Extract the [x, y] coordinate from the center of the cell holding the provided text.  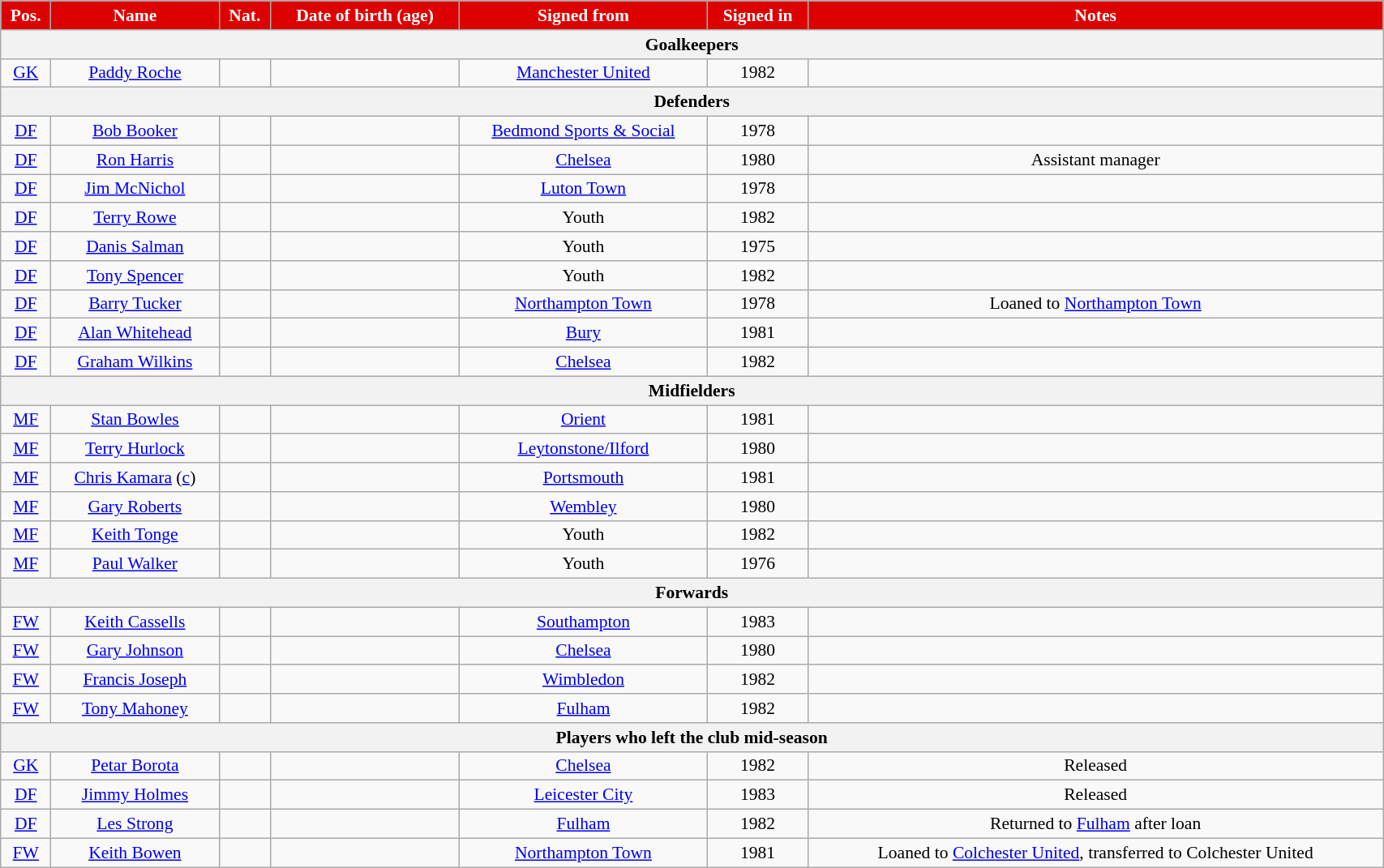
Leytonstone/Ilford [583, 449]
Date of birth (age) [365, 15]
Bob Booker [135, 131]
Manchester United [583, 73]
Les Strong [135, 824]
Notes [1096, 15]
1976 [757, 564]
Signed from [583, 15]
Leicester City [583, 795]
Stan Bowles [135, 420]
Nat. [245, 15]
Goalkeepers [692, 45]
Portsmouth [583, 477]
Defenders [692, 102]
Signed in [757, 15]
Wimbledon [583, 680]
Keith Cassells [135, 622]
Assistant manager [1096, 160]
Tony Mahoney [135, 708]
Chris Kamara (c) [135, 477]
Jim McNichol [135, 189]
Graham Wilkins [135, 362]
Returned to Fulham after loan [1096, 824]
Terry Rowe [135, 218]
Bury [583, 333]
Danis Salman [135, 246]
Wembley [583, 507]
Bedmond Sports & Social [583, 131]
Paddy Roche [135, 73]
Luton Town [583, 189]
Keith Bowen [135, 853]
Paul Walker [135, 564]
Tony Spencer [135, 276]
Southampton [583, 622]
Midfielders [692, 391]
Jimmy Holmes [135, 795]
Petar Borota [135, 766]
Pos. [26, 15]
Name [135, 15]
Forwards [692, 593]
Barry Tucker [135, 304]
Terry Hurlock [135, 449]
Loaned to Northampton Town [1096, 304]
Alan Whitehead [135, 333]
Loaned to Colchester United, transferred to Colchester United [1096, 853]
Gary Johnson [135, 651]
1975 [757, 246]
Ron Harris [135, 160]
Francis Joseph [135, 680]
Keith Tonge [135, 535]
Players who left the club mid-season [692, 738]
Gary Roberts [135, 507]
Orient [583, 420]
